Identify which cell holds the provided text, then report its (X, Y) central coordinate. 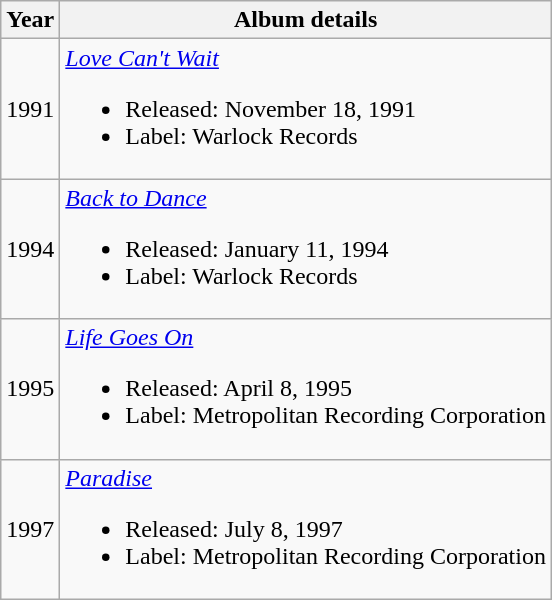
1997 (30, 529)
Back to DanceReleased: January 11, 1994Label: Warlock Records (306, 249)
1995 (30, 389)
1994 (30, 249)
Album details (306, 20)
1991 (30, 109)
Love Can't WaitReleased: November 18, 1991Label: Warlock Records (306, 109)
Year (30, 20)
Life Goes OnReleased: April 8, 1995Label: Metropolitan Recording Corporation (306, 389)
ParadiseReleased: July 8, 1997Label: Metropolitan Recording Corporation (306, 529)
